Identify which cell holds the provided text, then report its [x, y] central coordinate. 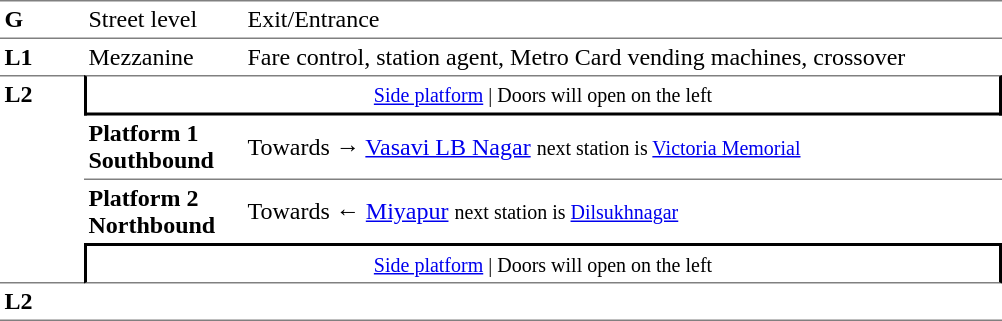
Street level [164, 20]
Towards → Vasavi LB Nagar next station is Victoria Memorial [622, 148]
Platform 1Southbound [164, 148]
L2 [42, 179]
Fare control, station agent, Metro Card vending machines, crossover [622, 57]
Mezzanine [164, 57]
L1 [42, 57]
Platform 2Northbound [164, 212]
Exit/Entrance [622, 20]
G [42, 20]
Towards ← Miyapur next station is Dilsukhnagar [622, 212]
